From the cell containing the given text, extract its center point as [X, Y] coordinate. 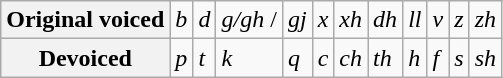
b [182, 20]
x [323, 20]
dh [386, 20]
p [182, 58]
s [459, 58]
ll [415, 20]
Devoiced [86, 58]
h [415, 58]
z [459, 20]
xh [351, 20]
gj [297, 20]
ch [351, 58]
t [204, 58]
g/gh / [249, 20]
sh [485, 58]
Original voiced [86, 20]
d [204, 20]
q [297, 58]
c [323, 58]
f [438, 58]
th [386, 58]
zh [485, 20]
k [249, 58]
v [438, 20]
